Scan for the cell matching the given text and deliver its [X, Y] coordinate at center. 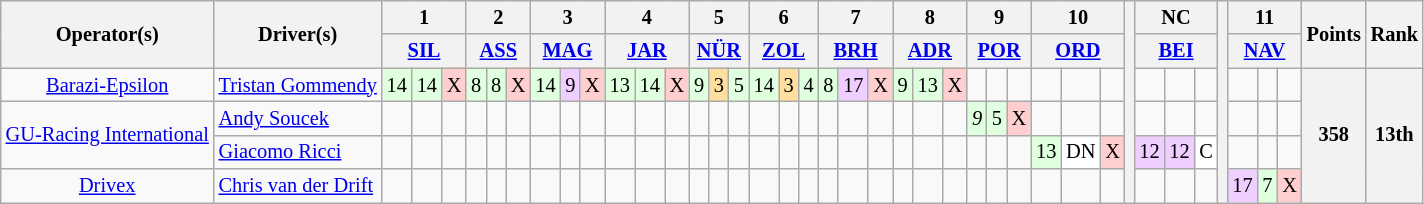
Andy Soucek [298, 118]
NC [1176, 17]
GU-Racing International [108, 134]
Barazi-Epsilon [108, 85]
10 [1078, 17]
ADR [930, 51]
Giacomo Ricci [298, 152]
1 [424, 17]
13th [1394, 136]
NAV [1264, 51]
358 [1334, 136]
BEI [1176, 51]
MAG [567, 51]
NÜR [719, 51]
ORD [1078, 51]
JAR [647, 51]
POR [999, 51]
11 [1264, 17]
C [1206, 152]
6 [784, 17]
DN [1080, 152]
Driver(s) [298, 34]
Chris van der Drift [298, 186]
2 [498, 17]
BRH [855, 51]
Points [1334, 34]
Rank [1394, 34]
ZOL [784, 51]
Tristan Gommendy [298, 85]
SIL [424, 51]
Drivex [108, 186]
Operator(s) [108, 34]
ASS [498, 51]
